Find where the given text appears and provide that cell's center as (X, Y) coordinate. 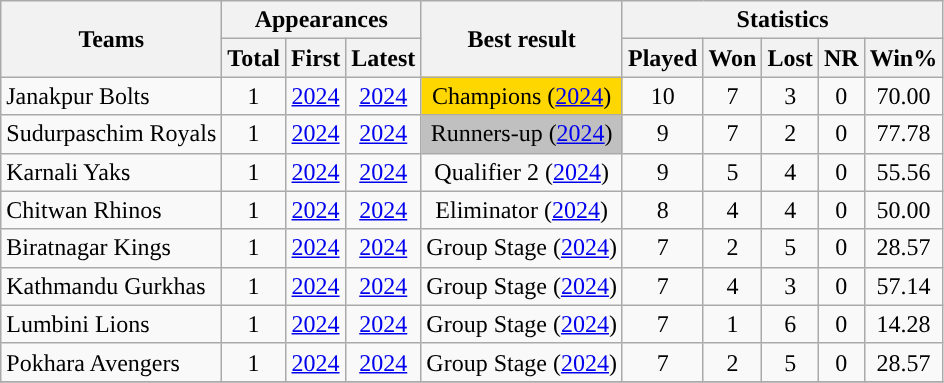
Teams (112, 39)
10 (662, 96)
Sudurpaschim Royals (112, 134)
NR (841, 58)
Win% (904, 58)
First (315, 58)
Janakpur Bolts (112, 96)
Lumbini Lions (112, 324)
Pokhara Avengers (112, 362)
8 (662, 210)
Chitwan Rhinos (112, 210)
Latest (384, 58)
77.78 (904, 134)
Biratnagar Kings (112, 248)
Best result (522, 39)
Qualifier 2 (2024) (522, 172)
70.00 (904, 96)
Lost (790, 58)
Appearances (322, 20)
14.28 (904, 324)
Karnali Yaks (112, 172)
Champions (2024) (522, 96)
Won (732, 58)
Runners-up (2024) (522, 134)
Played (662, 58)
57.14 (904, 286)
Eliminator (2024) (522, 210)
6 (790, 324)
50.00 (904, 210)
Total (254, 58)
Kathmandu Gurkhas (112, 286)
Statistics (782, 20)
55.56 (904, 172)
